Search for the cell housing the specified text and yield its [x, y] center coordinate. 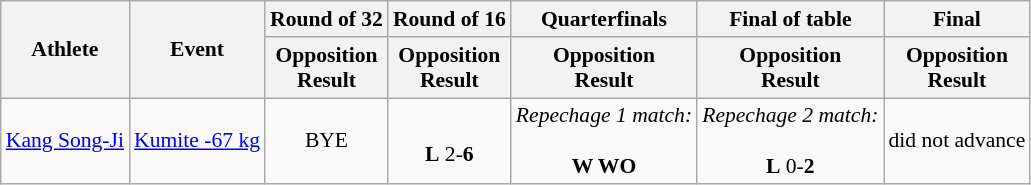
Final of table [790, 19]
did not advance [958, 142]
Final [958, 19]
Repechage 1 match:W WO [604, 142]
BYE [326, 142]
Repechage 2 match:L 0-2 [790, 142]
L 2-6 [450, 142]
Round of 32 [326, 19]
Kang Song-Ji [65, 142]
Round of 16 [450, 19]
Athlete [65, 50]
Quarterfinals [604, 19]
Event [197, 50]
Kumite -67 kg [197, 142]
